Capture the cell that displays the provided text and extract its [X, Y] central coordinate. 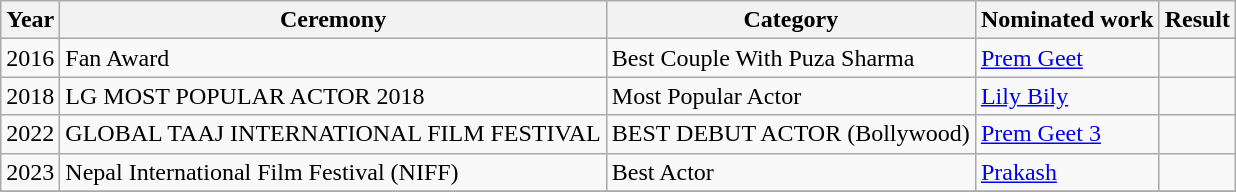
LG MOST POPULAR ACTOR 2018 [333, 96]
Most Popular Actor [790, 96]
BEST DEBUT ACTOR (Bollywood) [790, 134]
Ceremony [333, 20]
Year [30, 20]
Prem Geet [1067, 58]
Category [790, 20]
Prem Geet 3 [1067, 134]
Nominated work [1067, 20]
2023 [30, 172]
2016 [30, 58]
Prakash [1067, 172]
2022 [30, 134]
Fan Award [333, 58]
Nepal International Film Festival (NIFF) [333, 172]
Best Actor [790, 172]
GLOBAL TAAJ INTERNATIONAL FILM FESTIVAL [333, 134]
2018 [30, 96]
Lily Bily [1067, 96]
Result [1197, 20]
Best Couple With Puza Sharma [790, 58]
